Determine the (x, y) coordinate at the center of the cell enclosing the given text.  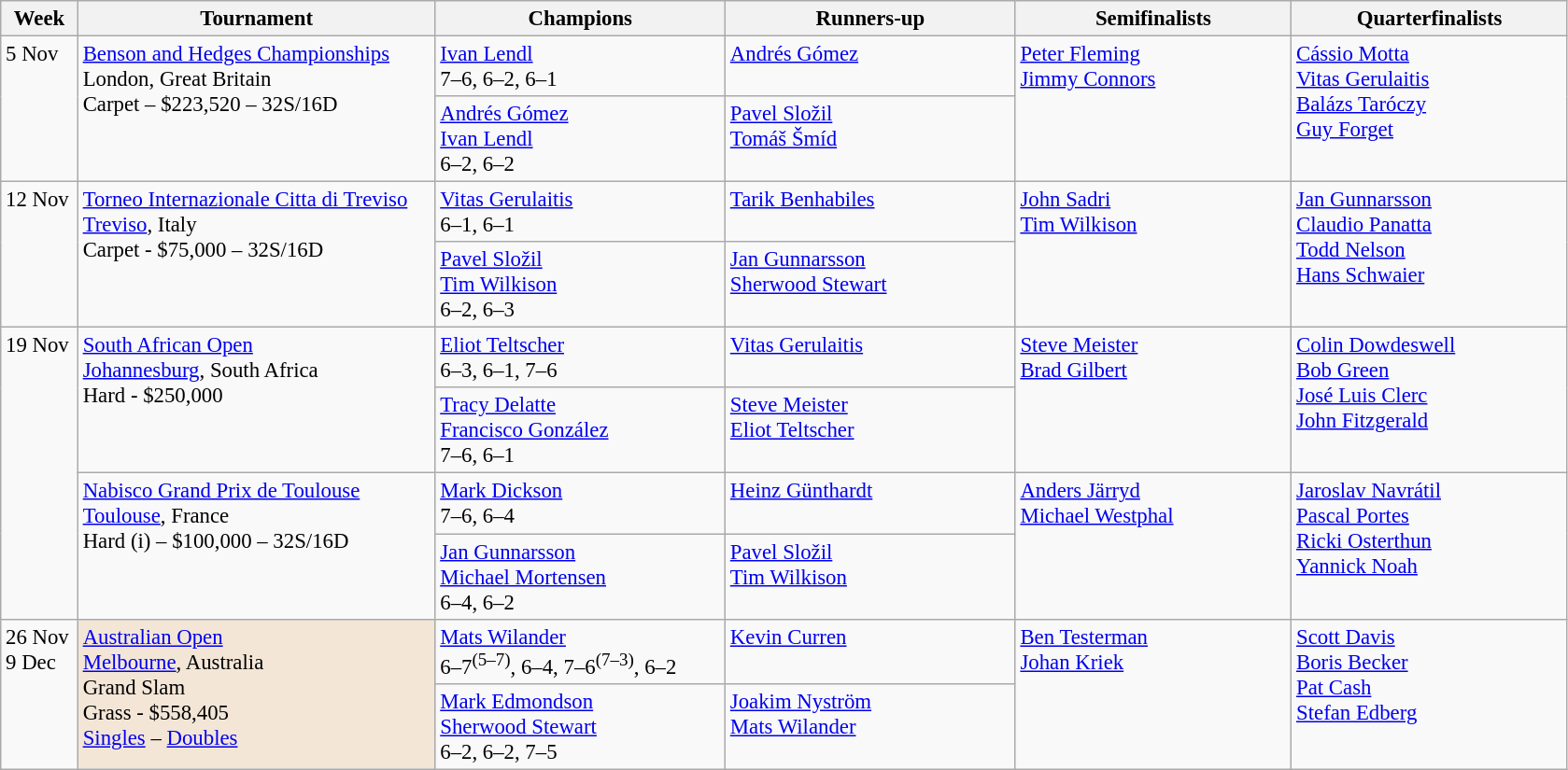
Scott Davis Boris Becker Pat Cash Stefan Edberg (1430, 694)
Week (39, 19)
Jan Gunnarsson Claudio Panatta Todd Nelson Hans Schwaier (1430, 255)
Eliot Teltscher 6–3, 6–1, 7–6 (581, 358)
19 Nov (39, 473)
5 Nov (39, 109)
Australian Open Melbourne, Australia Grand Slam Grass - $558,405 Singles – Doubles (256, 694)
Kevin Curren (870, 651)
Jan Gunnarsson Sherwood Stewart (870, 285)
Pavel Složil Tim Wilkison 6–2, 6–3 (581, 285)
Tournament (256, 19)
Vitas Gerulaitis 6–1, 6–1 (581, 213)
Steve Meister Brad Gilbert (1153, 400)
Vitas Gerulaitis (870, 358)
Pavel Složil Tomáš Šmíd (870, 139)
12 Nov (39, 255)
Anders Järryd Michael Westphal (1153, 546)
South African Open Johannesburg, South Africa Hard - $250,000 (256, 400)
Champions (581, 19)
Runners-up (870, 19)
Tracy Delatte Francisco González 7–6, 6–1 (581, 431)
Tarik Benhabiles (870, 213)
Mats Wilander 6–7(5–7), 6–4, 7–6(7–3), 6–2 (581, 651)
Jan Gunnarsson Michael Mortensen 6–4, 6–2 (581, 577)
Benson and Hedges Championships London, Great BritainCarpet – $223,520 – 32S/16D (256, 109)
Andrés Gómez Ivan Lendl6–2, 6–2 (581, 139)
Joakim Nyström Mats Wilander (870, 726)
Steve Meister Eliot Teltscher (870, 431)
Heinz Günthardt (870, 504)
Cássio Motta Vitas Gerulaitis Balázs Taróczy Guy Forget (1430, 109)
Colin Dowdeswell Bob Green José Luis Clerc John Fitzgerald (1430, 400)
Andrés Gómez (870, 67)
Semifinalists (1153, 19)
Jaroslav Navrátil Pascal Portes Ricki Osterthun Yannick Noah (1430, 546)
John Sadri Tim Wilkison (1153, 255)
Mark Edmondson Sherwood Stewart 6–2, 6–2, 7–5 (581, 726)
Pavel Složil Tim Wilkison (870, 577)
Ben Testerman Johan Kriek (1153, 694)
Nabisco Grand Prix de Toulouse Toulouse, FranceHard (i) – $100,000 – 32S/16D (256, 546)
26 Nov9 Dec (39, 694)
Mark Dickson 7–6, 6–4 (581, 504)
Quarterfinalists (1430, 19)
Torneo Internazionale Citta di Treviso Treviso, Italy Carpet - $75,000 – 32S/16D (256, 255)
Ivan Lendl 7–6, 6–2, 6–1 (581, 67)
Peter Fleming Jimmy Connors (1153, 109)
